Detect which cell encompasses the target text, then output its (x, y) center coordinate. 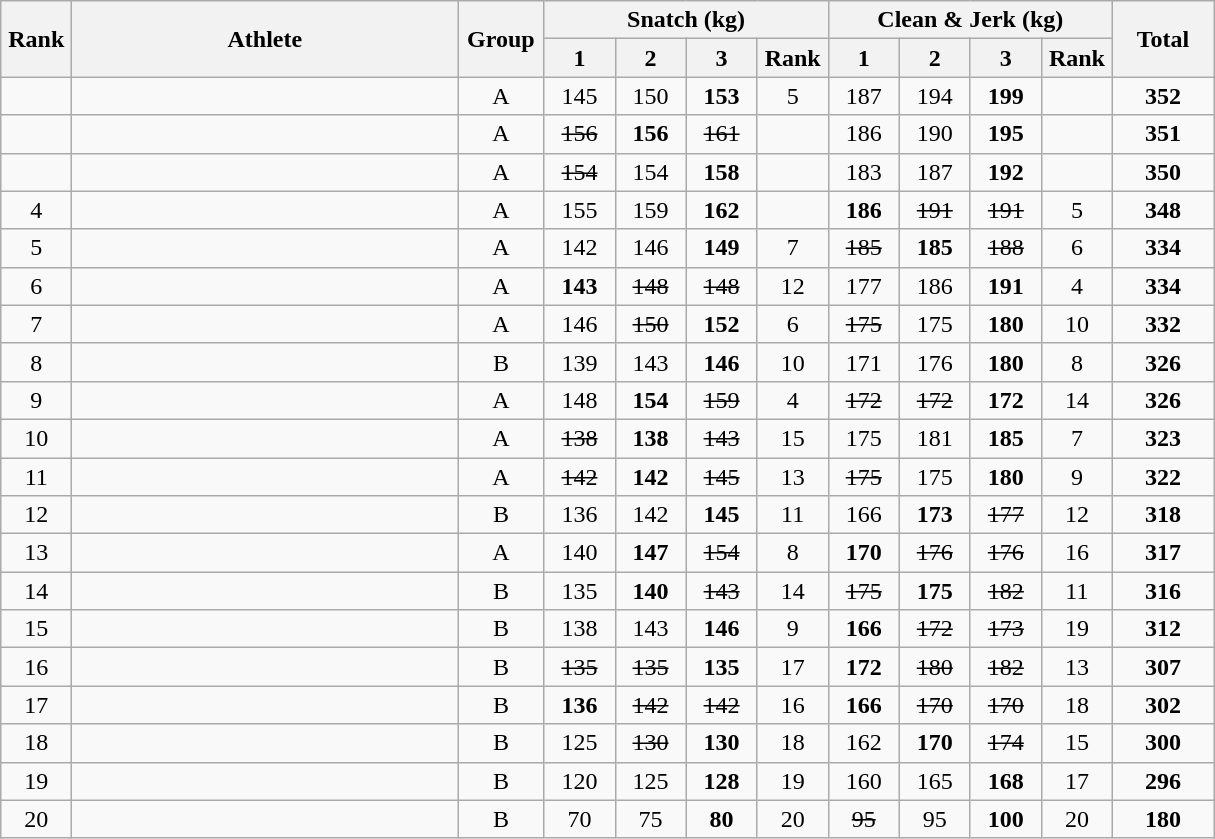
70 (580, 819)
192 (1006, 172)
312 (1162, 629)
155 (580, 210)
188 (1006, 248)
139 (580, 362)
80 (722, 819)
Clean & Jerk (kg) (970, 20)
296 (1162, 781)
317 (1162, 553)
322 (1162, 477)
307 (1162, 667)
302 (1162, 705)
171 (864, 362)
161 (722, 134)
318 (1162, 515)
100 (1006, 819)
75 (650, 819)
199 (1006, 96)
Group (501, 39)
181 (934, 438)
153 (722, 96)
158 (722, 172)
149 (722, 248)
168 (1006, 781)
350 (1162, 172)
147 (650, 553)
Total (1162, 39)
194 (934, 96)
128 (722, 781)
165 (934, 781)
174 (1006, 743)
152 (722, 324)
323 (1162, 438)
351 (1162, 134)
352 (1162, 96)
160 (864, 781)
190 (934, 134)
120 (580, 781)
Athlete (265, 39)
Snatch (kg) (686, 20)
332 (1162, 324)
348 (1162, 210)
316 (1162, 591)
300 (1162, 743)
195 (1006, 134)
183 (864, 172)
